Identify which cell holds the provided text, then report its (x, y) central coordinate. 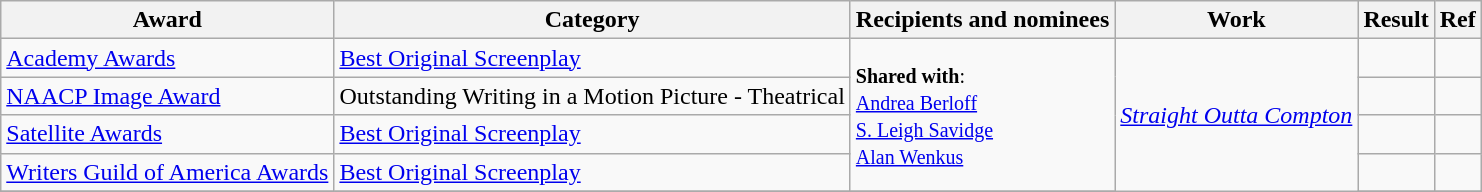
Straight Outta Compton (1236, 115)
Academy Awards (168, 58)
Award (168, 20)
Result (1396, 20)
Writers Guild of America Awards (168, 172)
Recipients and nominees (982, 20)
Shared with: Andrea BerloffS. Leigh SavidgeAlan Wenkus (982, 115)
NAACP Image Award (168, 96)
Satellite Awards (168, 134)
Category (592, 20)
Ref (1458, 20)
Work (1236, 20)
Outstanding Writing in a Motion Picture - Theatrical (592, 96)
